Return (X, Y) of the center of cell containing provided text 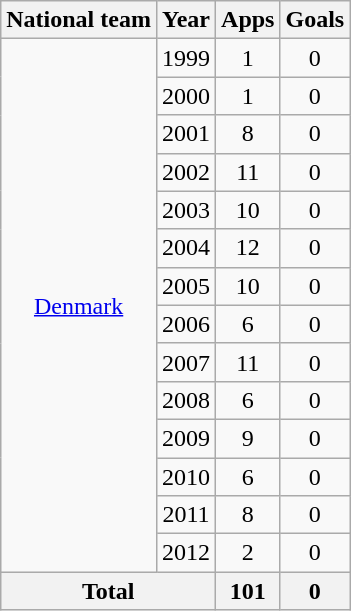
2008 (186, 400)
Year (186, 20)
2006 (186, 324)
12 (248, 248)
1999 (186, 58)
Goals (315, 20)
2005 (186, 286)
2012 (186, 553)
2011 (186, 515)
101 (248, 591)
National team (79, 20)
2007 (186, 362)
2004 (186, 248)
Denmark (79, 306)
2003 (186, 210)
9 (248, 438)
2000 (186, 96)
2001 (186, 134)
Apps (248, 20)
Total (108, 591)
2 (248, 553)
2002 (186, 172)
2010 (186, 477)
2009 (186, 438)
